Locate the cell with the specified text and output its [X, Y] center coordinate. 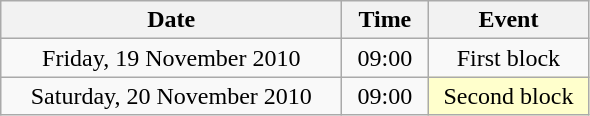
Time [385, 20]
Event [508, 20]
First block [508, 58]
Saturday, 20 November 2010 [172, 96]
Date [172, 20]
Second block [508, 96]
Friday, 19 November 2010 [172, 58]
